Scan for the cell matching the given text and deliver its [x, y] coordinate at center. 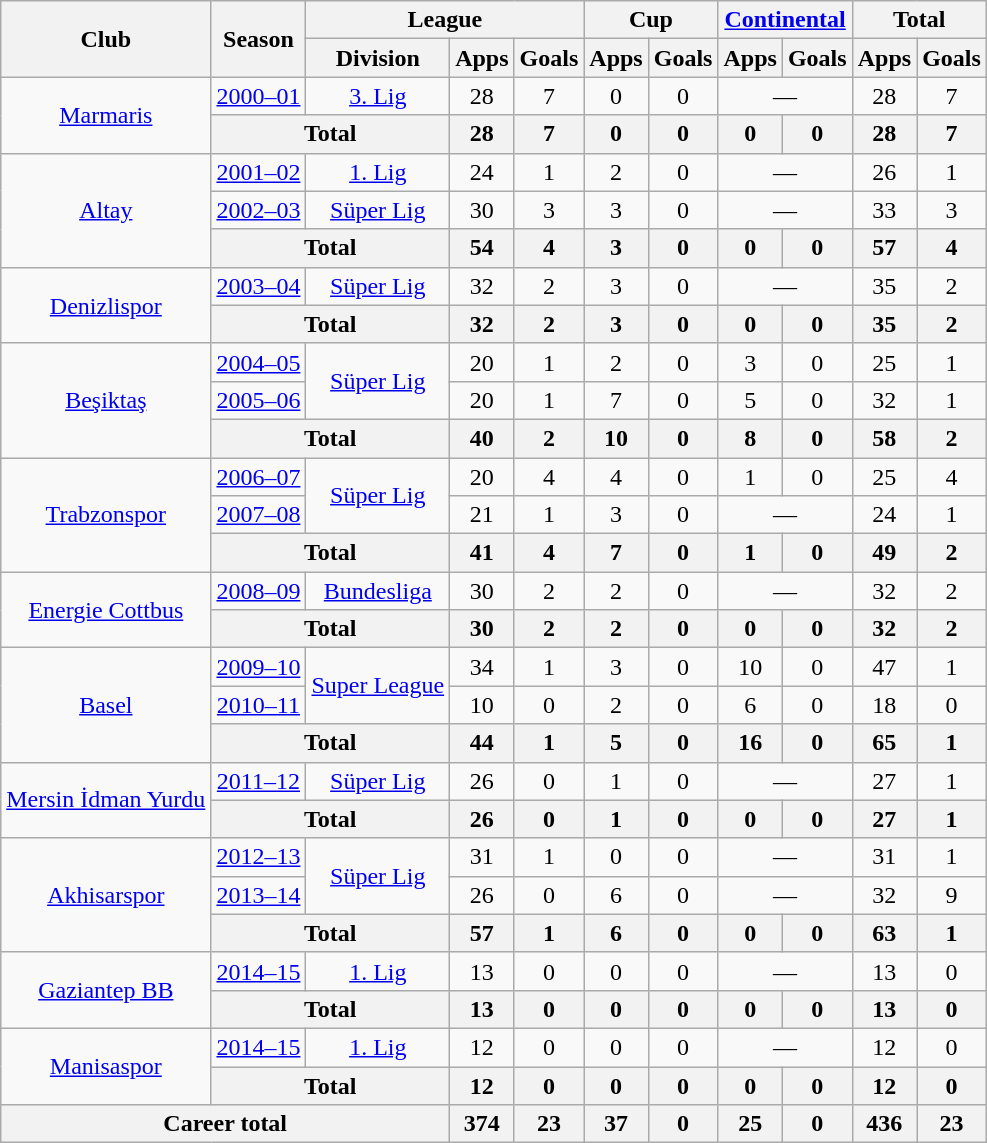
Division [378, 58]
44 [482, 743]
436 [884, 1124]
3. Lig [378, 96]
9 [952, 895]
2009–10 [258, 667]
2001–02 [258, 172]
2004–05 [258, 362]
2010–11 [258, 705]
16 [750, 743]
Gaziantep BB [106, 990]
21 [482, 515]
2011–12 [258, 781]
2006–07 [258, 477]
Basel [106, 705]
49 [884, 553]
Club [106, 39]
58 [884, 438]
2012–13 [258, 857]
40 [482, 438]
Continental [785, 20]
63 [884, 933]
34 [482, 667]
65 [884, 743]
2002–03 [258, 210]
41 [482, 553]
League [445, 20]
Bundesliga [378, 591]
33 [884, 210]
Energie Cottbus [106, 610]
Super League [378, 686]
Mersin İdman Yurdu [106, 800]
2000–01 [258, 96]
2008–09 [258, 591]
Altay [106, 210]
54 [482, 248]
Manisaspor [106, 1066]
18 [884, 705]
Beşiktaş [106, 400]
Cup [651, 20]
Denizlispor [106, 305]
Season [258, 39]
374 [482, 1124]
47 [884, 667]
2013–14 [258, 895]
8 [750, 438]
Career total [226, 1124]
Trabzonspor [106, 515]
2007–08 [258, 515]
Marmaris [106, 115]
37 [616, 1124]
2005–06 [258, 400]
2003–04 [258, 286]
Akhisarspor [106, 895]
